For the text-containing cell, return its midpoint in (x, y) coordinate format. 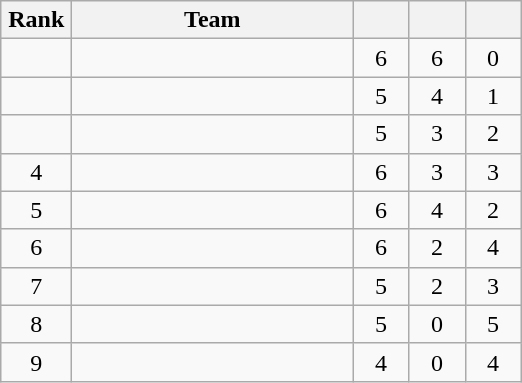
7 (36, 286)
1 (493, 96)
Team (212, 20)
Rank (36, 20)
8 (36, 324)
9 (36, 362)
